Extract the (x, y) coordinate from the center of the cell holding the provided text.  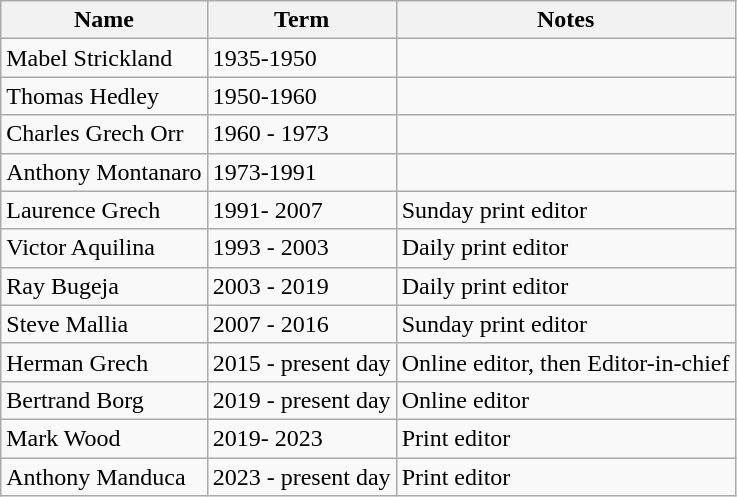
2019 - present day (302, 400)
Online editor (566, 400)
2023 - present day (302, 477)
Mabel Strickland (104, 58)
1973-1991 (302, 172)
Steve Mallia (104, 324)
Thomas Hedley (104, 96)
Charles Grech Orr (104, 134)
Laurence Grech (104, 210)
2007 - 2016 (302, 324)
Online editor, then Editor-in-chief (566, 362)
Victor Aquilina (104, 248)
Anthony Montanaro (104, 172)
Bertrand Borg (104, 400)
Anthony Manduca (104, 477)
Ray Bugeja (104, 286)
2003 - 2019 (302, 286)
1950-1960 (302, 96)
Mark Wood (104, 438)
1991- 2007 (302, 210)
2015 - present day (302, 362)
Notes (566, 20)
1935-1950 (302, 58)
1960 - 1973 (302, 134)
Term (302, 20)
1993 - 2003 (302, 248)
Herman Grech (104, 362)
2019- 2023 (302, 438)
Name (104, 20)
